Pinpoint the cell where the given text exists, returning its (x, y) midpoint coordinate. 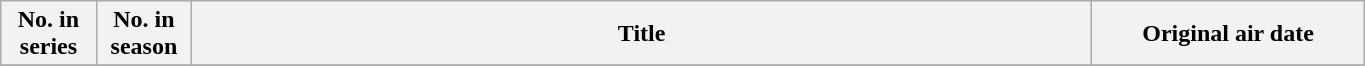
Original air date (1228, 34)
No. inseries (48, 34)
Title (642, 34)
No. inseason (144, 34)
